Return the [x, y] coordinate for the center point of the cell that contains the specified text.  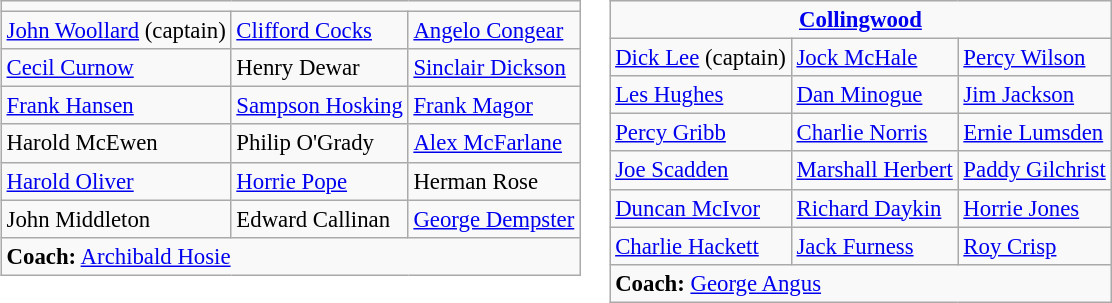
Dan Minogue [874, 95]
Sinclair Dickson [494, 68]
Roy Crisp [1034, 246]
Jock McHale [874, 58]
Les Hughes [700, 95]
Henry Dewar [320, 68]
John Middleton [116, 219]
Richard Daykin [874, 208]
Horrie Pope [320, 181]
Duncan McIvor [700, 208]
Percy Wilson [1034, 58]
Alex McFarlane [494, 143]
Frank Magor [494, 106]
Harold McEwen [116, 143]
Philip O'Grady [320, 143]
Coach: George Angus [860, 283]
John Woollard (captain) [116, 31]
Percy Gribb [700, 133]
Coach: Archibald Hosie [290, 256]
Jim Jackson [1034, 95]
Horrie Jones [1034, 208]
Angelo Congear [494, 31]
Harold Oliver [116, 181]
Paddy Gilchrist [1034, 170]
Clifford Cocks [320, 31]
Ernie Lumsden [1034, 133]
Dick Lee (captain) [700, 58]
Cecil Curnow [116, 68]
Edward Callinan [320, 219]
Joe Scadden [700, 170]
Collingwood [860, 20]
Frank Hansen [116, 106]
Sampson Hosking [320, 106]
Charlie Hackett [700, 246]
George Dempster [494, 219]
Herman Rose [494, 181]
Charlie Norris [874, 133]
Jack Furness [874, 246]
Marshall Herbert [874, 170]
